Provide the [X, Y] coordinate of the cell's center where the given text is located.  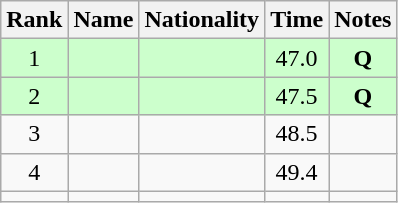
4 [34, 172]
Rank [34, 20]
2 [34, 96]
Nationality [202, 20]
49.4 [297, 172]
3 [34, 134]
47.0 [297, 58]
Time [297, 20]
48.5 [297, 134]
Name [104, 20]
Notes [363, 20]
47.5 [297, 96]
1 [34, 58]
